Return the (X, Y) coordinate for the center point of the cell that contains the specified text.  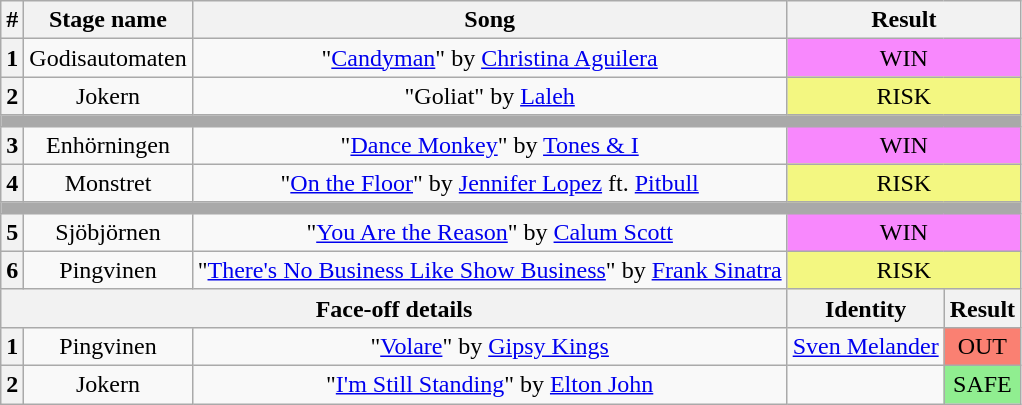
"Goliat" by Laleh (490, 96)
"There's No Business Like Show Business" by Frank Sinatra (490, 270)
Stage name (108, 20)
OUT (982, 346)
4 (12, 183)
"I'm Still Standing" by Elton John (490, 384)
Face-off details (394, 308)
SAFE (982, 384)
6 (12, 270)
Sven Melander (866, 346)
5 (12, 232)
"You Are the Reason" by Calum Scott (490, 232)
3 (12, 145)
Godisautomaten (108, 58)
"Volare" by Gipsy Kings (490, 346)
Song (490, 20)
"Dance Monkey" by Tones & I (490, 145)
"On the Floor" by Jennifer Lopez ft. Pitbull (490, 183)
Sjöbjörnen (108, 232)
"Candyman" by Christina Aguilera (490, 58)
# (12, 20)
Enhörningen (108, 145)
Monstret (108, 183)
Identity (866, 308)
